Search for the cell housing the specified text and yield its [X, Y] center coordinate. 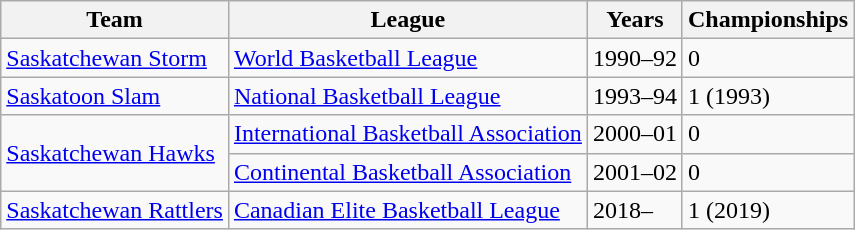
Championships [768, 20]
1993–94 [634, 96]
National Basketball League [408, 96]
World Basketball League [408, 58]
Years [634, 20]
2001–02 [634, 172]
Saskatchewan Rattlers [115, 210]
Team [115, 20]
International Basketball Association [408, 134]
1990–92 [634, 58]
1 (1993) [768, 96]
Continental Basketball Association [408, 172]
Saskatchewan Storm [115, 58]
Saskatchewan Hawks [115, 153]
League [408, 20]
2018– [634, 210]
1 (2019) [768, 210]
Canadian Elite Basketball League [408, 210]
2000–01 [634, 134]
Saskatoon Slam [115, 96]
